Provide the (X, Y) coordinate of the cell's center where the given text is located.  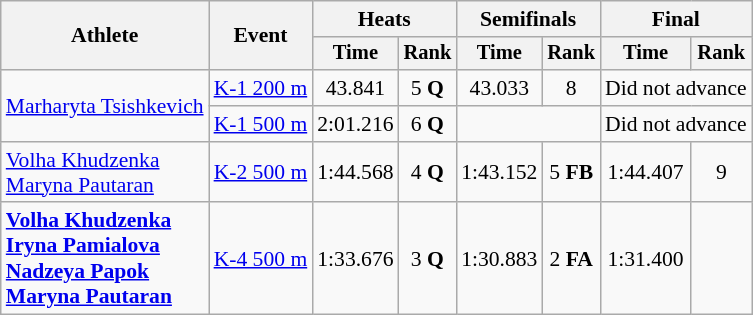
6 Q (428, 124)
Marharyta Tsishkevich (105, 106)
Semifinals (528, 19)
Volha KhudzenkaMaryna Pautaran (105, 172)
8 (571, 88)
K-4 500 m (261, 259)
1:33.676 (355, 259)
2 FA (571, 259)
1:44.407 (646, 172)
1:43.152 (499, 172)
K-1 200 m (261, 88)
1:30.883 (499, 259)
9 (722, 172)
K-1 500 m (261, 124)
4 Q (428, 172)
5 Q (428, 88)
1:44.568 (355, 172)
43.033 (499, 88)
2:01.216 (355, 124)
Event (261, 36)
3 Q (428, 259)
Heats (384, 19)
Athlete (105, 36)
43.841 (355, 88)
Volha KhudzenkaIryna PamialovaNadzeya PapokMaryna Pautaran (105, 259)
1:31.400 (646, 259)
Final (676, 19)
K-2 500 m (261, 172)
5 FB (571, 172)
